Search for the cell housing the specified text and yield its [X, Y] center coordinate. 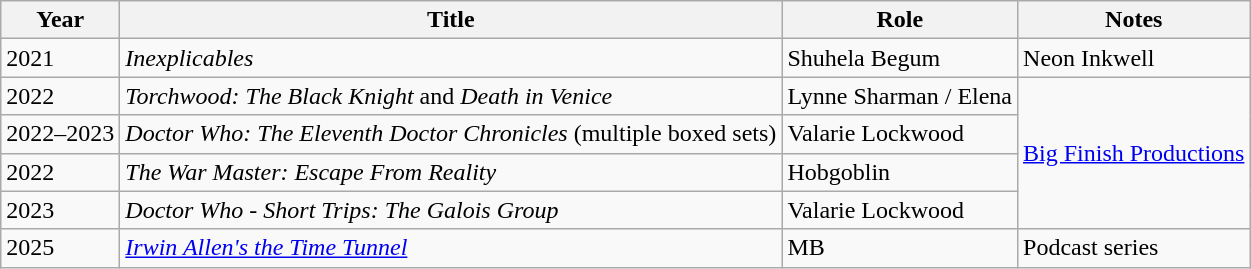
Podcast series [1134, 248]
Torchwood: The Black Knight and Death in Venice [451, 96]
Doctor Who - Short Trips: The Galois Group [451, 210]
Doctor Who: The Eleventh Doctor Chronicles (multiple boxed sets) [451, 134]
2022–2023 [60, 134]
Inexplicables [451, 58]
Irwin Allen's the Time Tunnel [451, 248]
Neon Inkwell [1134, 58]
MB [900, 248]
2023 [60, 210]
Lynne Sharman / Elena [900, 96]
2025 [60, 248]
The War Master: Escape From Reality [451, 172]
Role [900, 20]
2021 [60, 58]
Shuhela Begum [900, 58]
Big Finish Productions [1134, 153]
Hobgoblin [900, 172]
Notes [1134, 20]
Title [451, 20]
Year [60, 20]
